From the cell containing the given text, extract its center point as (X, Y) coordinate. 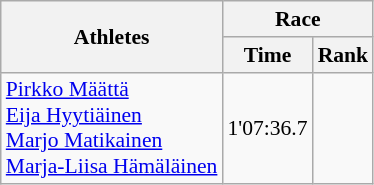
Rank (344, 55)
Athletes (112, 36)
1'07:36.7 (267, 128)
Time (267, 55)
Pirkko MäättäEija HyytiäinenMarjo MatikainenMarja-Liisa Hämäläinen (112, 128)
Race (298, 19)
